For the text-containing cell, return its midpoint in (x, y) coordinate format. 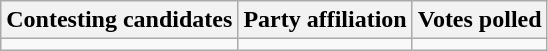
Contesting candidates (120, 20)
Votes polled (480, 20)
Party affiliation (325, 20)
